For the text-containing cell, return its midpoint in [X, Y] coordinate format. 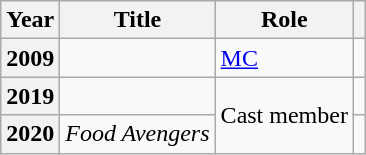
MC [284, 58]
2019 [30, 96]
Cast member [284, 115]
Year [30, 20]
2020 [30, 134]
Role [284, 20]
Title [138, 20]
Food Avengers [138, 134]
2009 [30, 58]
